Scan for the cell matching the given text and deliver its (X, Y) coordinate at center. 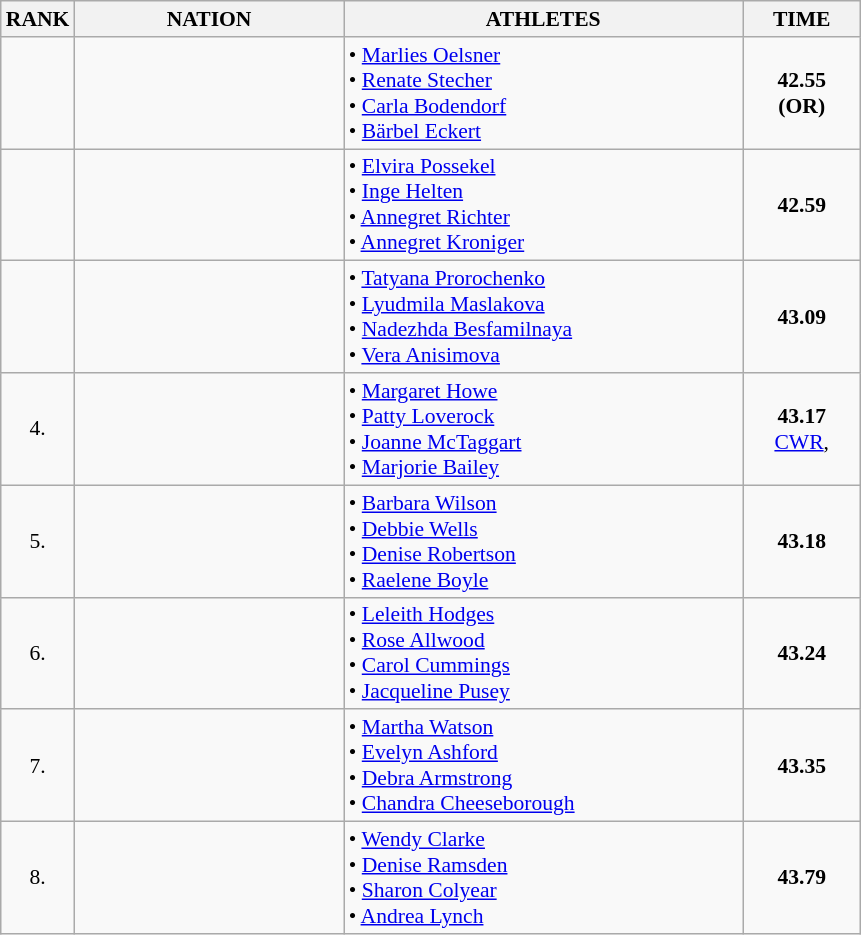
43.09 (802, 317)
TIME (802, 19)
8. (38, 878)
43.24 (802, 653)
ATHLETES (544, 19)
• Wendy Clarke• Denise Ramsden• Sharon Colyear• Andrea Lynch (544, 878)
42.59 (802, 205)
7. (38, 766)
43.79 (802, 878)
• Barbara Wilson• Debbie Wells• Denise Robertson• Raelene Boyle (544, 541)
4. (38, 429)
RANK (38, 19)
• Elvira Possekel• Inge Helten• Annegret Richter• Annegret Kroniger (544, 205)
• Leleith Hodges• Rose Allwood• Carol Cummings• Jacqueline Pusey (544, 653)
NATION (208, 19)
• Marlies Oelsner• Renate Stecher• Carla Bodendorf• Bärbel Eckert (544, 93)
• Martha Watson• Evelyn Ashford• Debra Armstrong• Chandra Cheeseborough (544, 766)
43.17 CWR, (802, 429)
42.55 (OR) (802, 93)
43.35 (802, 766)
5. (38, 541)
• Margaret Howe• Patty Loverock• Joanne McTaggart• Marjorie Bailey (544, 429)
• Tatyana Prorochenko• Lyudmila Maslakova• Nadezhda Besfamilnaya• Vera Anisimova (544, 317)
43.18 (802, 541)
6. (38, 653)
